Return the (x, y) coordinate for the center point of the cell that contains the specified text.  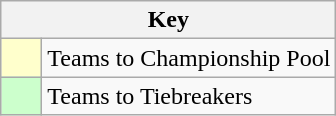
Teams to Championship Pool (189, 58)
Key (168, 20)
Teams to Tiebreakers (189, 96)
